Provide the (X, Y) coordinate of the cell's center where the given text is located.  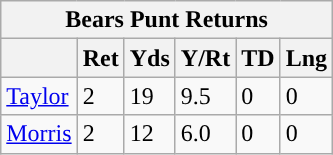
Yds (150, 58)
Lng (306, 58)
9.5 (205, 96)
Y/Rt (205, 58)
19 (150, 96)
Taylor (39, 96)
Bears Punt Returns (167, 20)
Ret (100, 58)
12 (150, 134)
TD (258, 58)
Morris (39, 134)
6.0 (205, 134)
